Scan for the cell matching the given text and deliver its (x, y) coordinate at center. 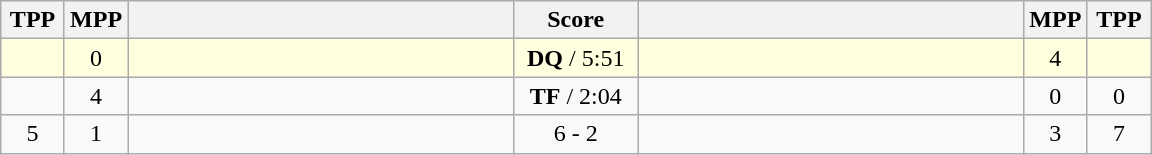
TF / 2:04 (576, 96)
1 (96, 134)
Score (576, 20)
6 - 2 (576, 134)
3 (1056, 134)
5 (33, 134)
DQ / 5:51 (576, 58)
7 (1119, 134)
